For the text-containing cell, return its midpoint in (x, y) coordinate format. 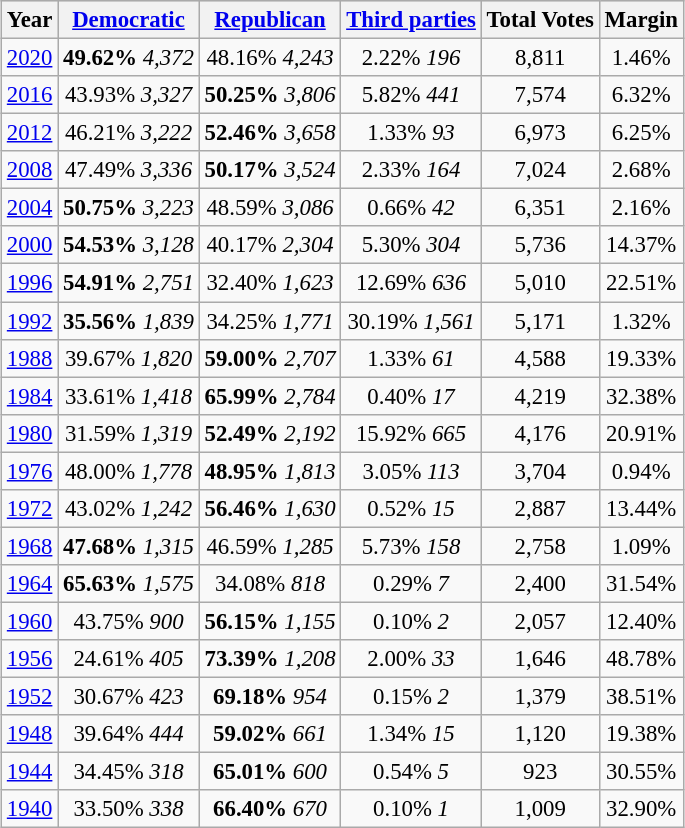
39.67% 1,820 (129, 358)
0.29% 7 (411, 584)
2016 (30, 95)
0.54% 5 (411, 772)
52.49% 2,192 (270, 433)
50.25% 3,806 (270, 95)
35.56% 1,839 (129, 321)
47.49% 3,336 (129, 170)
2008 (30, 170)
52.46% 3,658 (270, 133)
48.78% (641, 659)
2.00% 33 (411, 659)
0.66% 42 (411, 208)
7,574 (540, 95)
2020 (30, 58)
1,379 (540, 697)
5.73% 158 (411, 546)
2.68% (641, 170)
8,811 (540, 58)
6,351 (540, 208)
48.00% 1,778 (129, 471)
1980 (30, 433)
1.09% (641, 546)
12.69% 636 (411, 283)
2.22% 196 (411, 58)
54.53% 3,128 (129, 245)
38.51% (641, 697)
39.64% 444 (129, 734)
1976 (30, 471)
Margin (641, 20)
48.59% 3,086 (270, 208)
31.54% (641, 584)
1944 (30, 772)
Year (30, 20)
5,171 (540, 321)
7,024 (540, 170)
2,758 (540, 546)
19.33% (641, 358)
1940 (30, 809)
1956 (30, 659)
1988 (30, 358)
31.59% 1,319 (129, 433)
1968 (30, 546)
32.38% (641, 396)
22.51% (641, 283)
0.15% 2 (411, 697)
0.10% 2 (411, 621)
12.40% (641, 621)
4,219 (540, 396)
1,009 (540, 809)
1.34% 15 (411, 734)
2012 (30, 133)
48.16% 4,243 (270, 58)
1996 (30, 283)
34.08% 818 (270, 584)
1984 (30, 396)
32.90% (641, 809)
65.99% 2,784 (270, 396)
2004 (30, 208)
1.33% 61 (411, 358)
1948 (30, 734)
73.39% 1,208 (270, 659)
5.30% 304 (411, 245)
0.52% 15 (411, 509)
6.32% (641, 95)
4,588 (540, 358)
1964 (30, 584)
5.82% 441 (411, 95)
56.46% 1,630 (270, 509)
2.16% (641, 208)
65.01% 600 (270, 772)
56.15% 1,155 (270, 621)
Third parties (411, 20)
1.46% (641, 58)
19.38% (641, 734)
69.18% 954 (270, 697)
43.75% 900 (129, 621)
5,010 (540, 283)
47.68% 1,315 (129, 546)
3.05% 113 (411, 471)
6.25% (641, 133)
2,057 (540, 621)
15.92% 665 (411, 433)
0.10% 1 (411, 809)
65.63% 1,575 (129, 584)
Republican (270, 20)
1992 (30, 321)
43.93% 3,327 (129, 95)
66.40% 670 (270, 809)
59.02% 661 (270, 734)
33.50% 338 (129, 809)
33.61% 1,418 (129, 396)
46.21% 3,222 (129, 133)
13.44% (641, 509)
1972 (30, 509)
0.40% 17 (411, 396)
40.17% 2,304 (270, 245)
50.17% 3,524 (270, 170)
34.25% 1,771 (270, 321)
20.91% (641, 433)
Total Votes (540, 20)
1.33% 93 (411, 133)
1960 (30, 621)
Democratic (129, 20)
14.37% (641, 245)
5,736 (540, 245)
923 (540, 772)
54.91% 2,751 (129, 283)
6,973 (540, 133)
48.95% 1,813 (270, 471)
30.67% 423 (129, 697)
43.02% 1,242 (129, 509)
30.19% 1,561 (411, 321)
50.75% 3,223 (129, 208)
1952 (30, 697)
34.45% 318 (129, 772)
3,704 (540, 471)
2,887 (540, 509)
46.59% 1,285 (270, 546)
1,120 (540, 734)
2000 (30, 245)
1.32% (641, 321)
24.61% 405 (129, 659)
59.00% 2,707 (270, 358)
2.33% 164 (411, 170)
49.62% 4,372 (129, 58)
1,646 (540, 659)
0.94% (641, 471)
32.40% 1,623 (270, 283)
30.55% (641, 772)
2,400 (540, 584)
4,176 (540, 433)
